Provide the (X, Y) coordinate of the cell's center where the given text is located.  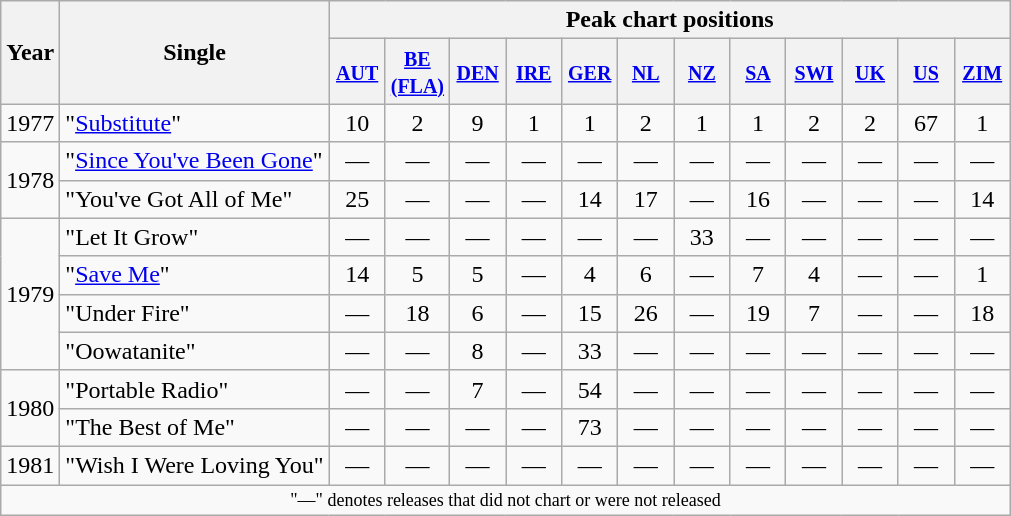
"The Best of Me" (194, 427)
"Substitute" (194, 123)
1978 (30, 180)
17 (646, 199)
1979 (30, 294)
Peak chart positions (670, 20)
"You've Got All of Me" (194, 199)
GER (590, 72)
1977 (30, 123)
15 (590, 313)
1981 (30, 465)
10 (357, 123)
67 (926, 123)
"Oowatanite" (194, 351)
54 (590, 389)
SWI (814, 72)
"Wish I Were Loving You" (194, 465)
"Let It Grow" (194, 237)
9 (478, 123)
ZIM (982, 72)
BE (FLA) (417, 72)
8 (478, 351)
26 (646, 313)
UK (870, 72)
19 (758, 313)
73 (590, 427)
NZ (702, 72)
"Since You've Been Gone" (194, 161)
NL (646, 72)
SA (758, 72)
DEN (478, 72)
Single (194, 52)
US (926, 72)
"—" denotes releases that did not chart or were not released (506, 500)
Year (30, 52)
25 (357, 199)
IRE (534, 72)
"Portable Radio" (194, 389)
AUT (357, 72)
"Under Fire" (194, 313)
"Save Me" (194, 275)
1980 (30, 408)
16 (758, 199)
